For the text-containing cell, return its midpoint in [X, Y] coordinate format. 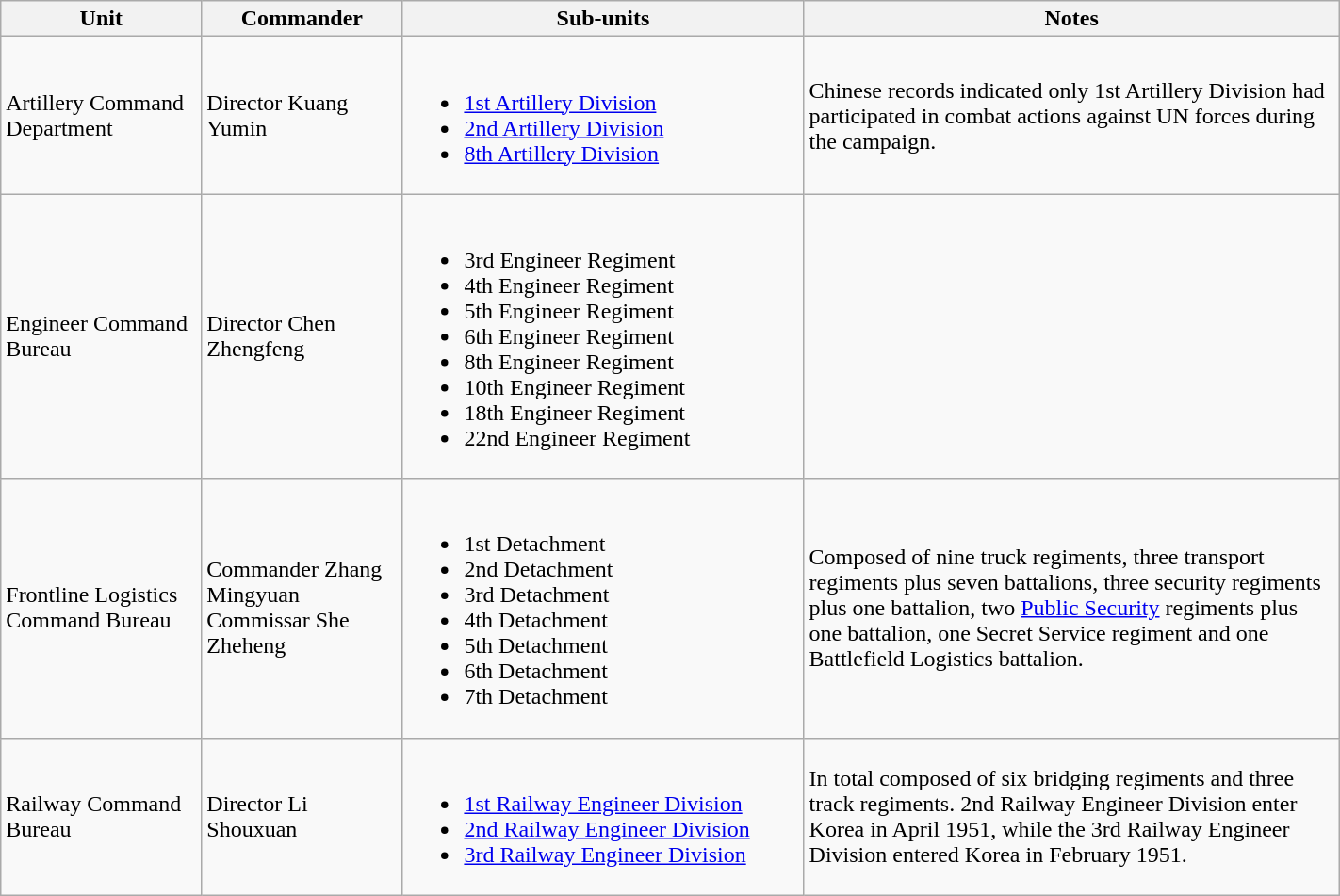
Unit [102, 19]
Director Chen Zhengfeng [302, 336]
Commander Zhang MingyuanCommissar She Zheheng [302, 609]
1st Detachment2nd Detachment3rd Detachment4th Detachment5th Detachment6th Detachment7th Detachment [603, 609]
1st Artillery Division2nd Artillery Division8th Artillery Division [603, 115]
Railway Command Bureau [102, 816]
Frontline Logistics Command Bureau [102, 609]
Artillery Command Department [102, 115]
Notes [1071, 19]
Sub-units [603, 19]
Director Kuang Yumin [302, 115]
Chinese records indicated only 1st Artillery Division had participated in combat actions against UN forces during the campaign. [1071, 115]
Commander [302, 19]
Engineer Command Bureau [102, 336]
1st Railway Engineer Division2nd Railway Engineer Division3rd Railway Engineer Division [603, 816]
Director Li Shouxuan [302, 816]
